Detect which cell encompasses the target text, then output its [x, y] center coordinate. 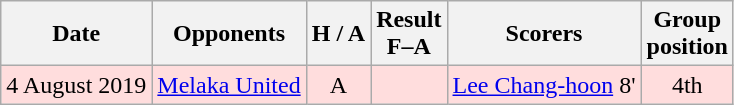
A [338, 85]
H / A [338, 34]
4 August 2019 [76, 85]
Opponents [229, 34]
Lee Chang-hoon 8' [544, 85]
Date [76, 34]
Scorers [544, 34]
Groupposition [687, 34]
4th [687, 85]
Melaka United [229, 85]
ResultF–A [409, 34]
